Return the [X, Y] coordinate for the center point of the cell that contains the specified text.  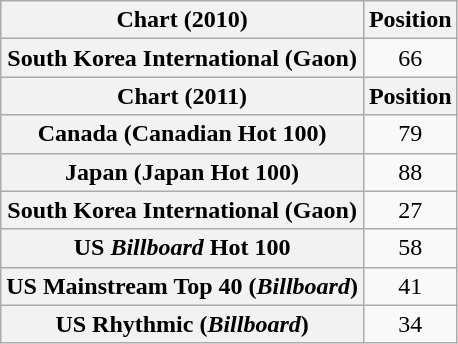
US Billboard Hot 100 [182, 248]
66 [410, 58]
Canada (Canadian Hot 100) [182, 134]
58 [410, 248]
34 [410, 324]
Japan (Japan Hot 100) [182, 172]
US Mainstream Top 40 (Billboard) [182, 286]
41 [410, 286]
27 [410, 210]
US Rhythmic (Billboard) [182, 324]
Chart (2011) [182, 96]
79 [410, 134]
88 [410, 172]
Chart (2010) [182, 20]
